Return the (x, y) coordinate for the center point of the cell that contains the specified text.  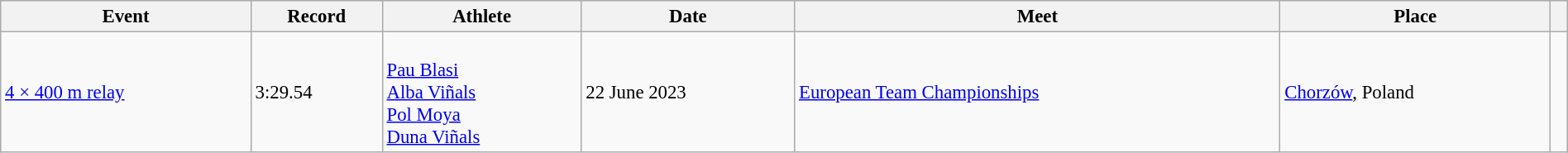
Record (316, 17)
Place (1416, 17)
Meet (1037, 17)
Athlete (481, 17)
European Team Championships (1037, 93)
Pau BlasiAlba ViñalsPol MoyaDuna Viñals (481, 93)
Date (688, 17)
Event (126, 17)
3:29.54 (316, 93)
Chorzów, Poland (1416, 93)
22 June 2023 (688, 93)
4 × 400 m relay (126, 93)
